Search for the cell housing the specified text and yield its [x, y] center coordinate. 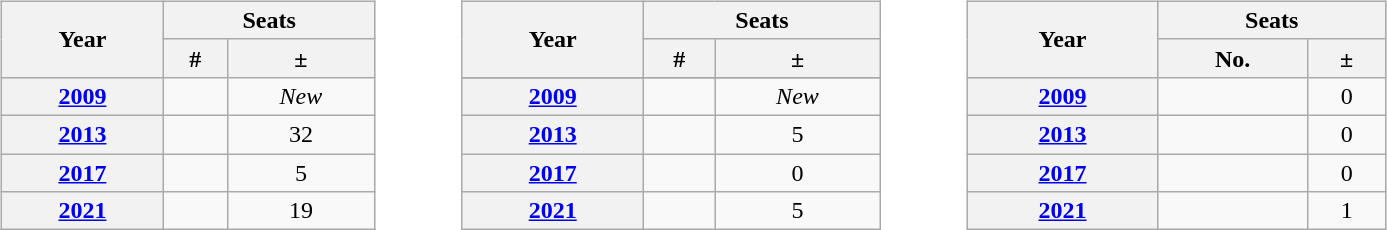
No. [1233, 58]
19 [301, 211]
32 [301, 134]
1 [1347, 211]
